Return (x, y) of the center of cell containing provided text 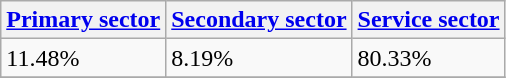
Service sector (428, 20)
8.19% (259, 58)
11.48% (84, 58)
Secondary sector (259, 20)
80.33% (428, 58)
Primary sector (84, 20)
